Provide the (x, y) coordinate of the cell's center where the given text is located.  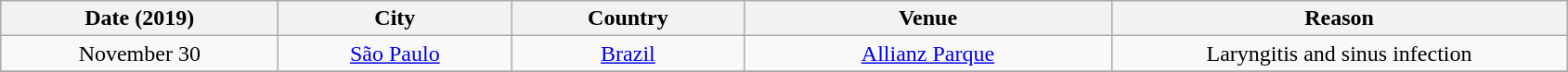
City (395, 18)
Allianz Parque (928, 54)
Brazil (628, 54)
Venue (928, 18)
November 30 (139, 54)
Date (2019) (139, 18)
Country (628, 18)
São Paulo (395, 54)
Reason (1339, 18)
Laryngitis and sinus infection (1339, 54)
